For the text-containing cell, return its midpoint in [X, Y] coordinate format. 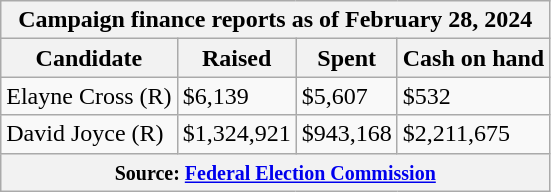
Raised [236, 58]
Cash on hand [473, 58]
Elayne Cross (R) [89, 96]
Source: Federal Election Commission [276, 172]
Campaign finance reports as of February 28, 2024 [276, 20]
Spent [346, 58]
$6,139 [236, 96]
$532 [473, 96]
$2,211,675 [473, 134]
$1,324,921 [236, 134]
David Joyce (R) [89, 134]
$5,607 [346, 96]
$943,168 [346, 134]
Candidate [89, 58]
